Return (X, Y) of the center of cell containing provided text 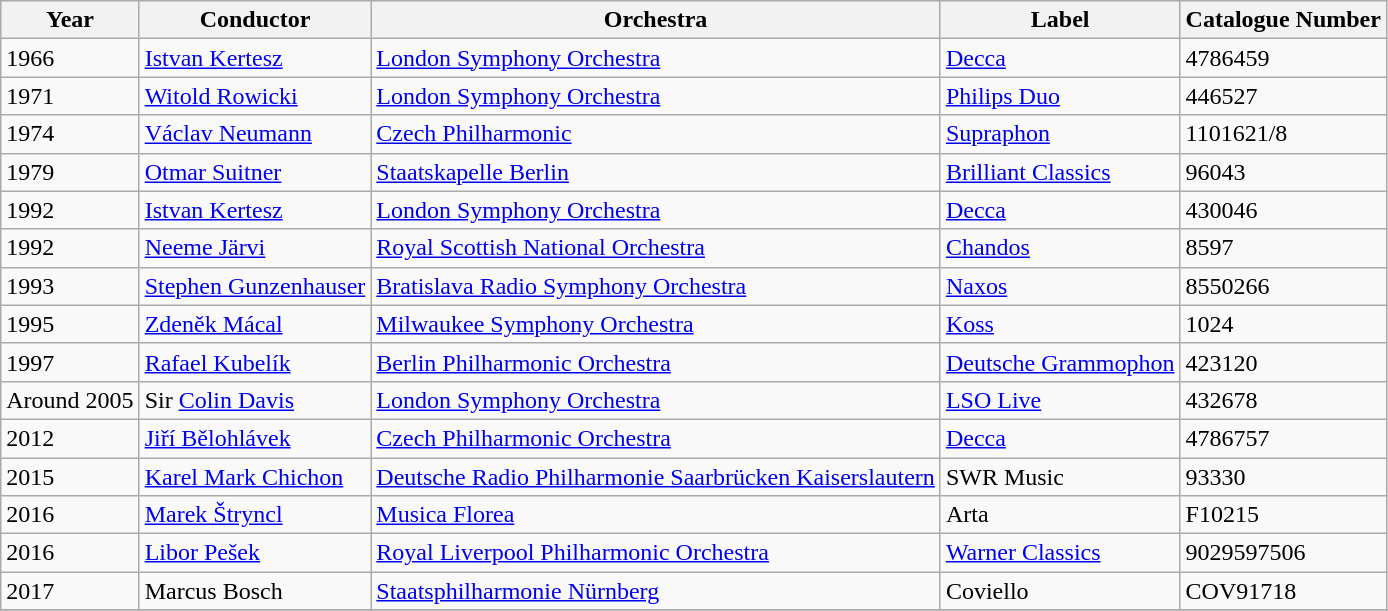
Staatskapelle Berlin (656, 172)
Year (70, 20)
Neeme Järvi (255, 248)
1101621/8 (1283, 134)
1995 (70, 324)
Zdeněk Mácal (255, 324)
430046 (1283, 210)
Brilliant Classics (1060, 172)
Berlin Philharmonic Orchestra (656, 362)
F10215 (1283, 515)
Karel Mark Chichon (255, 477)
Royal Scottish National Orchestra (656, 248)
Staatsphilharmonie Nürnberg (656, 591)
Warner Classics (1060, 553)
432678 (1283, 400)
Milwaukee Symphony Orchestra (656, 324)
Musica Florea (656, 515)
4786757 (1283, 438)
2015 (70, 477)
2017 (70, 591)
9029597506 (1283, 553)
Václav Neumann (255, 134)
Czech Philharmonic Orchestra (656, 438)
COV91718 (1283, 591)
Deutsche Radio Philharmonie Saarbrücken Kaiserslautern (656, 477)
Sir Colin Davis (255, 400)
446527 (1283, 96)
Chandos (1060, 248)
96043 (1283, 172)
423120 (1283, 362)
Orchestra (656, 20)
Royal Liverpool Philharmonic Orchestra (656, 553)
Stephen Gunzenhauser (255, 286)
Conductor (255, 20)
8550266 (1283, 286)
Catalogue Number (1283, 20)
1966 (70, 58)
Otmar Suitner (255, 172)
Around 2005 (70, 400)
Czech Philharmonic (656, 134)
1974 (70, 134)
Rafael Kubelík (255, 362)
Naxos (1060, 286)
1979 (70, 172)
8597 (1283, 248)
SWR Music (1060, 477)
Koss (1060, 324)
2012 (70, 438)
Label (1060, 20)
1997 (70, 362)
Bratislava Radio Symphony Orchestra (656, 286)
Deutsche Grammophon (1060, 362)
Marcus Bosch (255, 591)
4786459 (1283, 58)
1971 (70, 96)
Witold Rowicki (255, 96)
Jiří Bělohlávek (255, 438)
LSO Live (1060, 400)
Supraphon (1060, 134)
Arta (1060, 515)
Libor Pešek (255, 553)
Coviello (1060, 591)
93330 (1283, 477)
1993 (70, 286)
Philips Duo (1060, 96)
1024 (1283, 324)
Marek Štryncl (255, 515)
